Return (x, y) of the center of cell containing provided text 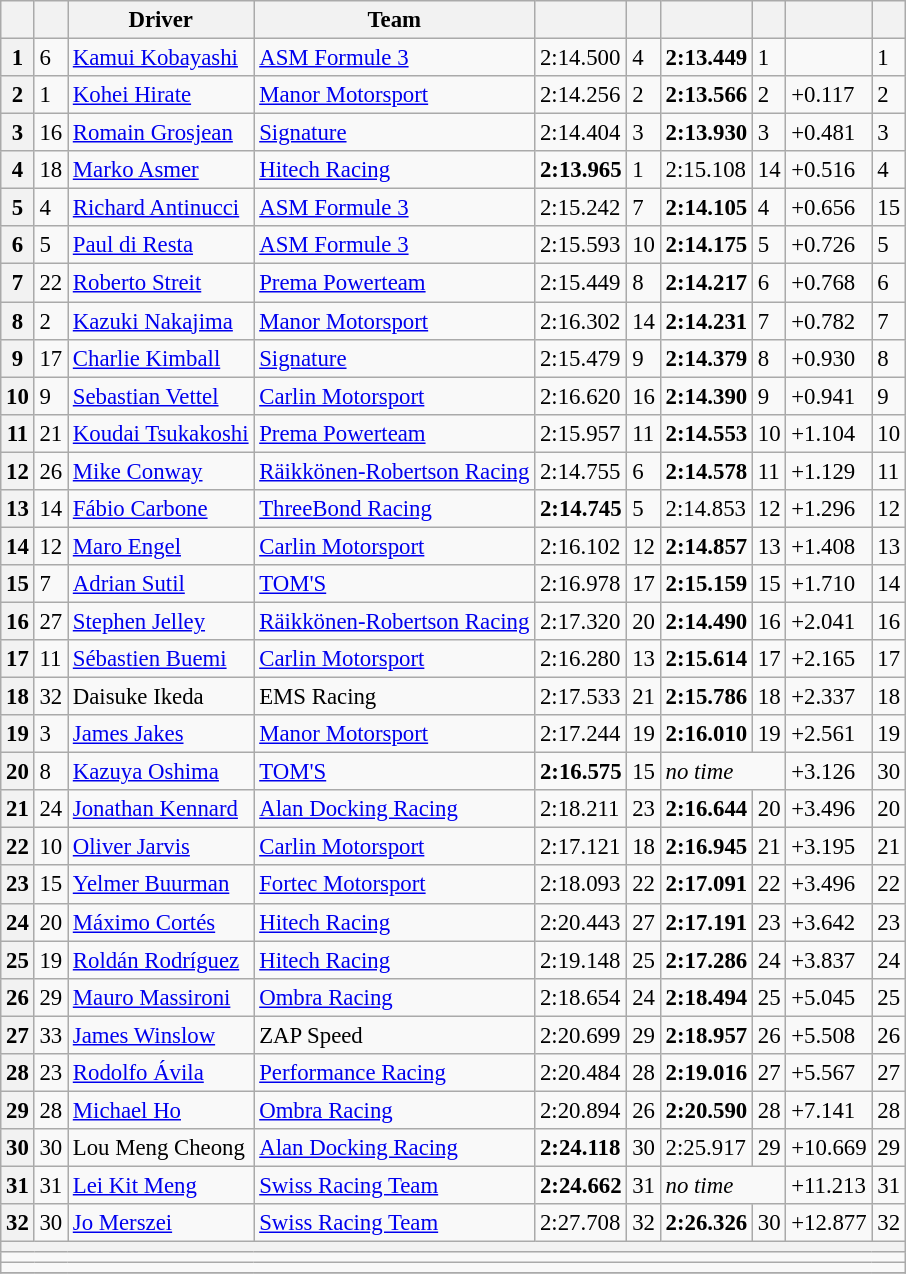
Roberto Streit (161, 283)
2:13.566 (706, 95)
2:17.320 (581, 621)
2:26.326 (706, 1223)
2:19.148 (581, 960)
2:17.191 (706, 922)
2:15.786 (706, 697)
2:16.620 (581, 396)
+2.041 (829, 621)
James Jakes (161, 734)
2:16.102 (581, 546)
2:14.256 (581, 95)
2:14.857 (706, 546)
2:14.379 (706, 358)
Driver (161, 20)
Maro Engel (161, 546)
Adrian Sutil (161, 584)
Jonathan Kennard (161, 809)
2:17.286 (706, 960)
2:16.978 (581, 584)
2:14.755 (581, 471)
2:14.853 (706, 509)
2:14.578 (706, 471)
Romain Grosjean (161, 133)
James Winslow (161, 1035)
Charlie Kimball (161, 358)
+0.726 (829, 245)
+5.045 (829, 997)
Mike Conway (161, 471)
+3.837 (829, 960)
2:14.500 (581, 58)
Marko Asmer (161, 170)
2:24.662 (581, 1185)
Paul di Resta (161, 245)
Yelmer Buurman (161, 885)
2:20.590 (706, 1110)
Michael Ho (161, 1110)
2:18.654 (581, 997)
2:16.010 (706, 734)
2:16.945 (706, 847)
2:14.553 (706, 433)
2:13.965 (581, 170)
+2.561 (829, 734)
2:13.930 (706, 133)
+0.782 (829, 321)
2:14.745 (581, 509)
2:14.217 (706, 283)
+0.117 (829, 95)
2:25.917 (706, 1148)
2:16.302 (581, 321)
2:15.159 (706, 584)
2:15.593 (581, 245)
2:18.093 (581, 885)
Máximo Cortés (161, 922)
+0.768 (829, 283)
2:17.244 (581, 734)
2:15.108 (706, 170)
Fábio Carbone (161, 509)
+2.165 (829, 659)
Jo Merszei (161, 1223)
2:18.957 (706, 1035)
2:14.390 (706, 396)
2:24.118 (581, 1148)
2:15.242 (581, 208)
+1.296 (829, 509)
2:15.479 (581, 358)
Kazuki Nakajima (161, 321)
Performance Racing (394, 1073)
2:16.280 (581, 659)
2:17.091 (706, 885)
2:14.231 (706, 321)
2:27.708 (581, 1223)
2:14.490 (706, 621)
+1.710 (829, 584)
2:16.644 (706, 809)
+0.481 (829, 133)
+3.642 (829, 922)
+0.516 (829, 170)
Team (394, 20)
2:19.016 (706, 1073)
Kamui Kobayashi (161, 58)
2:20.894 (581, 1110)
33 (50, 1035)
Koudai Tsukakoshi (161, 433)
2:18.211 (581, 809)
2:17.121 (581, 847)
+0.941 (829, 396)
+5.567 (829, 1073)
+0.656 (829, 208)
Richard Antinucci (161, 208)
Mauro Massironi (161, 997)
+11.213 (829, 1185)
Sebastian Vettel (161, 396)
2:15.957 (581, 433)
2:16.575 (581, 772)
Rodolfo Ávila (161, 1073)
2:13.449 (706, 58)
Roldán Rodríguez (161, 960)
+12.877 (829, 1223)
Oliver Jarvis (161, 847)
+2.337 (829, 697)
+3.195 (829, 847)
Daisuke Ikeda (161, 697)
+10.669 (829, 1148)
2:14.404 (581, 133)
+3.126 (829, 772)
2:14.175 (706, 245)
2:17.533 (581, 697)
2:20.443 (581, 922)
2:20.699 (581, 1035)
ThreeBond Racing (394, 509)
+7.141 (829, 1110)
+1.104 (829, 433)
2:20.484 (581, 1073)
2:18.494 (706, 997)
Lei Kit Meng (161, 1185)
EMS Racing (394, 697)
+1.408 (829, 546)
2:15.614 (706, 659)
Lou Meng Cheong (161, 1148)
2:14.105 (706, 208)
Kazuya Oshima (161, 772)
ZAP Speed (394, 1035)
+5.508 (829, 1035)
+1.129 (829, 471)
Sébastien Buemi (161, 659)
Stephen Jelley (161, 621)
Fortec Motorsport (394, 885)
Kohei Hirate (161, 95)
2:15.449 (581, 283)
+0.930 (829, 358)
